Scan for the cell matching the given text and deliver its [x, y] coordinate at center. 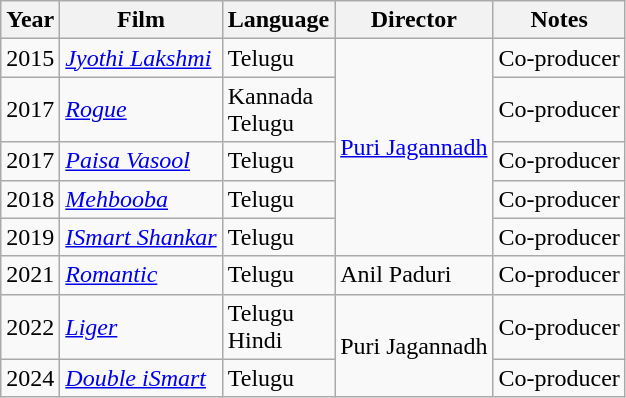
2019 [30, 237]
Language [278, 20]
ISmart Shankar [141, 237]
2022 [30, 326]
Rogue [141, 110]
Mehbooba [141, 199]
Film [141, 20]
2021 [30, 275]
Liger [141, 326]
Anil Paduri [414, 275]
2018 [30, 199]
2015 [30, 58]
2024 [30, 378]
Jyothi Lakshmi [141, 58]
Notes [559, 20]
Romantic [141, 275]
Director [414, 20]
Year [30, 20]
TeluguHindi [278, 326]
Paisa Vasool [141, 161]
Double iSmart [141, 378]
Kannada Telugu [278, 110]
